Return (X, Y) of the center of cell containing provided text 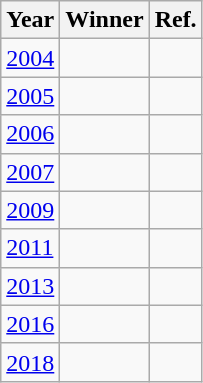
2018 (30, 362)
2011 (30, 248)
2006 (30, 134)
2005 (30, 96)
Year (30, 20)
2016 (30, 324)
2013 (30, 286)
Ref. (176, 20)
2007 (30, 172)
2004 (30, 58)
2009 (30, 210)
Winner (104, 20)
